Provide the [x, y] coordinate of the cell's center where the given text is located.  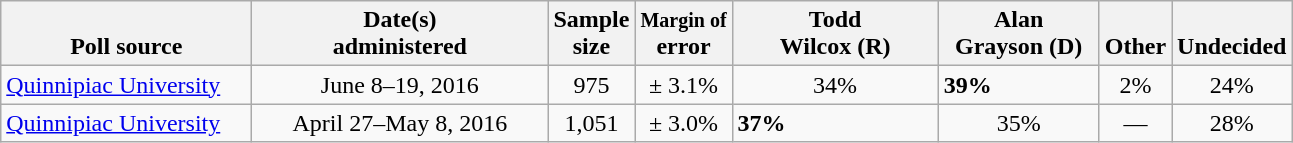
± 3.0% [684, 123]
Samplesize [592, 34]
Date(s)administered [400, 34]
24% [1232, 85]
Other [1135, 34]
June 8–19, 2016 [400, 85]
Margin oferror [684, 34]
± 3.1% [684, 85]
37% [835, 123]
35% [1018, 123]
AlanGrayson (D) [1018, 34]
28% [1232, 123]
April 27–May 8, 2016 [400, 123]
34% [835, 85]
ToddWilcox (R) [835, 34]
1,051 [592, 123]
39% [1018, 85]
— [1135, 123]
Undecided [1232, 34]
975 [592, 85]
Poll source [126, 34]
2% [1135, 85]
